Capture the cell that displays the provided text and extract its [X, Y] central coordinate. 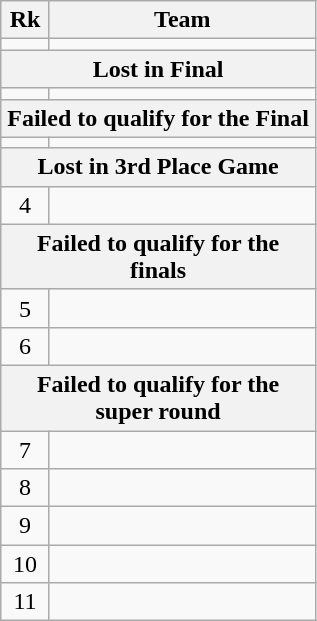
Lost in 3rd Place Game [158, 167]
Team [182, 20]
Lost in Final [158, 69]
Failed to qualify for the Final [158, 118]
Failed to qualify for the finals [158, 256]
10 [26, 564]
11 [26, 602]
4 [26, 205]
8 [26, 488]
Rk [26, 20]
9 [26, 526]
6 [26, 346]
7 [26, 449]
Failed to qualify for the super round [158, 398]
5 [26, 308]
